Detect which cell encompasses the target text, then output its [x, y] center coordinate. 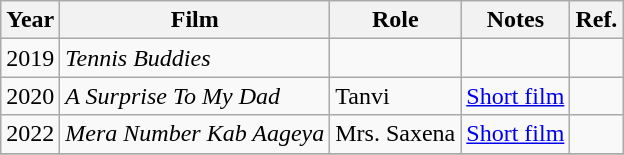
Film [195, 20]
Notes [516, 20]
Year [30, 20]
Ref. [596, 20]
Role [396, 20]
Mera Number Kab Aageya [195, 134]
Tanvi [396, 96]
2022 [30, 134]
Tennis Buddies [195, 58]
Mrs. Saxena [396, 134]
2020 [30, 96]
A Surprise To My Dad [195, 96]
2019 [30, 58]
